Pinpoint the cell where the given text exists, returning its (x, y) midpoint coordinate. 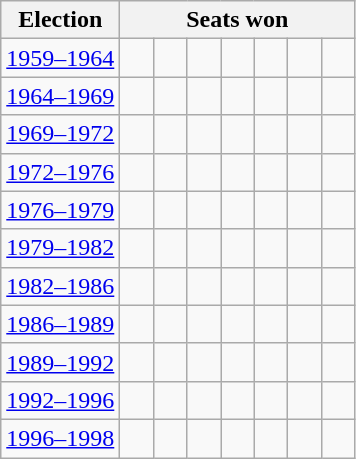
1964–1969 (60, 96)
1972–1976 (60, 172)
Election (60, 20)
1989–1992 (60, 362)
1959–1964 (60, 58)
1969–1972 (60, 134)
Seats won (238, 20)
1986–1989 (60, 324)
1992–1996 (60, 400)
1996–1998 (60, 438)
1982–1986 (60, 286)
1979–1982 (60, 248)
1976–1979 (60, 210)
